Pinpoint the cell where the given text exists, returning its (x, y) midpoint coordinate. 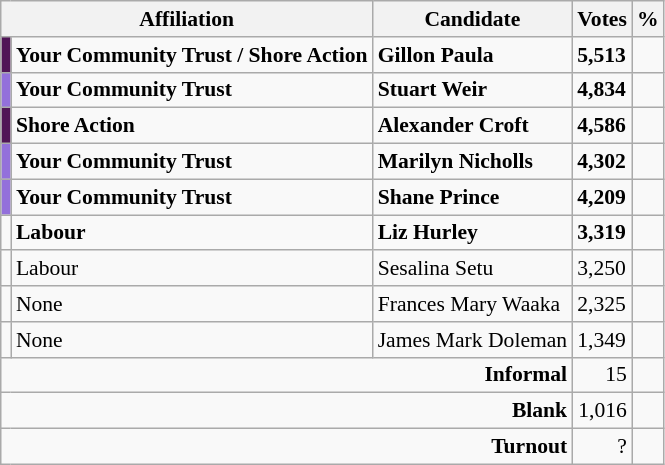
Turnout (286, 447)
Informal (286, 375)
5,513 (602, 55)
Votes (602, 19)
4,834 (602, 90)
2,325 (602, 304)
Marilyn Nicholls (473, 162)
Frances Mary Waaka (473, 304)
Candidate (473, 19)
Sesalina Setu (473, 269)
Gillon Paula (473, 55)
Shane Prince (473, 197)
4,209 (602, 197)
Blank (286, 411)
3,319 (602, 233)
Alexander Croft (473, 126)
15 (602, 375)
% (648, 19)
1,349 (602, 340)
Liz Hurley (473, 233)
? (602, 447)
Shore Action (192, 126)
Your Community Trust / Shore Action (192, 55)
3,250 (602, 269)
4,586 (602, 126)
Affiliation (187, 19)
Stuart Weir (473, 90)
James Mark Doleman (473, 340)
4,302 (602, 162)
1,016 (602, 411)
